Identify which cell holds the provided text, then report its [x, y] central coordinate. 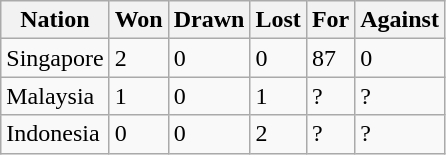
For [330, 20]
Nation [55, 20]
Against [400, 20]
Singapore [55, 58]
Won [138, 20]
Lost [278, 20]
87 [330, 58]
Malaysia [55, 96]
Drawn [209, 20]
Indonesia [55, 134]
